Extract the [X, Y] coordinate from the center of the cell holding the provided text.  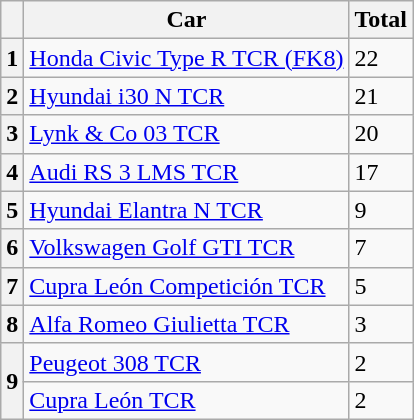
22 [381, 58]
Lynk & Co 03 TCR [186, 134]
Cupra León TCR [186, 400]
21 [381, 96]
Volkswagen Golf GTI TCR [186, 248]
20 [381, 134]
4 [12, 172]
Peugeot 308 TCR [186, 362]
8 [12, 324]
17 [381, 172]
Hyundai Elantra N TCR [186, 210]
1 [12, 58]
Cupra León Competición TCR [186, 286]
Honda Civic Type R TCR (FK8) [186, 58]
Audi RS 3 LMS TCR [186, 172]
Total [381, 20]
Car [186, 20]
Hyundai i30 N TCR [186, 96]
Alfa Romeo Giulietta TCR [186, 324]
6 [12, 248]
